Detect which cell encompasses the target text, then output its (x, y) center coordinate. 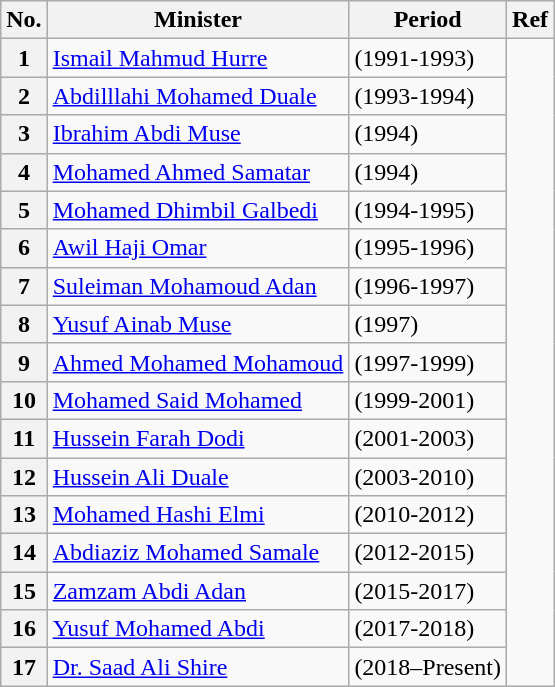
Mohamed Dhimbil Galbedi (198, 210)
10 (24, 400)
Hussein Ali Duale (198, 477)
(1999-2001) (428, 400)
(1997) (428, 324)
Hussein Farah Dodi (198, 438)
1 (24, 58)
2 (24, 96)
(2012-2015) (428, 553)
6 (24, 248)
Abdilllahi Mohamed Duale (198, 96)
15 (24, 591)
Ref (530, 20)
Ismail Mahmud Hurre (198, 58)
(1994-1995) (428, 210)
(1995-1996) (428, 248)
Period (428, 20)
17 (24, 667)
12 (24, 477)
Mohamed Hashi Elmi (198, 515)
4 (24, 172)
Yusuf Ainab Muse (198, 324)
(2015-2017) (428, 591)
13 (24, 515)
(2010-2012) (428, 515)
(1991-1993) (428, 58)
Suleiman Mohamoud Adan (198, 286)
Yusuf Mohamed Abdi (198, 629)
(1996-1997) (428, 286)
8 (24, 324)
16 (24, 629)
(2017-2018) (428, 629)
Mohamed Ahmed Samatar (198, 172)
Dr. Saad Ali Shire (198, 667)
Minister (198, 20)
11 (24, 438)
Awil Haji Omar (198, 248)
5 (24, 210)
7 (24, 286)
14 (24, 553)
Ibrahim Abdi Muse (198, 134)
Mohamed Said Mohamed (198, 400)
Ahmed Mohamed Mohamoud (198, 362)
(1993-1994) (428, 96)
(2003-2010) (428, 477)
9 (24, 362)
3 (24, 134)
(2018–Present) (428, 667)
Abdiaziz Mohamed Samale (198, 553)
Zamzam Abdi Adan (198, 591)
(1997-1999) (428, 362)
No. (24, 20)
(2001-2003) (428, 438)
